Pinpoint the cell where the given text exists, returning its (X, Y) midpoint coordinate. 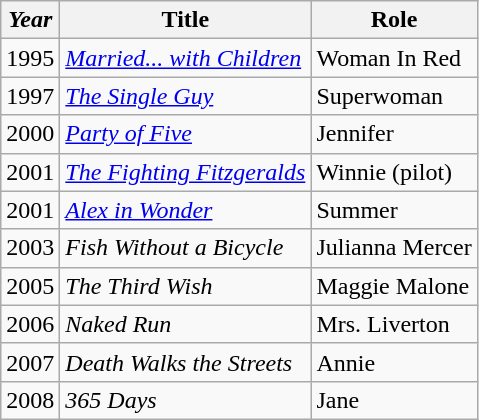
Fish Without a Bicycle (186, 248)
2005 (30, 286)
Alex in Wonder (186, 210)
1995 (30, 58)
2008 (30, 400)
Jennifer (394, 134)
Naked Run (186, 324)
The Single Guy (186, 96)
2007 (30, 362)
Year (30, 20)
Superwoman (394, 96)
Title (186, 20)
Role (394, 20)
1997 (30, 96)
2003 (30, 248)
Julianna Mercer (394, 248)
Married... with Children (186, 58)
Maggie Malone (394, 286)
2006 (30, 324)
The Fighting Fitzgeralds (186, 172)
The Third Wish (186, 286)
Woman In Red (394, 58)
Annie (394, 362)
Mrs. Liverton (394, 324)
Winnie (pilot) (394, 172)
365 Days (186, 400)
Summer (394, 210)
2000 (30, 134)
Death Walks the Streets (186, 362)
Jane (394, 400)
Party of Five (186, 134)
